Locate the cell with the specified text and output its [X, Y] center coordinate. 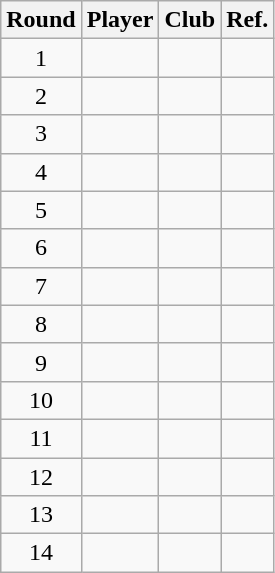
5 [41, 210]
6 [41, 248]
12 [41, 477]
13 [41, 515]
Ref. [248, 20]
Player [120, 20]
9 [41, 362]
8 [41, 324]
11 [41, 438]
Round [41, 20]
2 [41, 96]
4 [41, 172]
Club [190, 20]
3 [41, 134]
1 [41, 58]
7 [41, 286]
10 [41, 400]
14 [41, 553]
